Scan for the cell matching the given text and deliver its [x, y] coordinate at center. 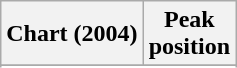
Peakposition [189, 34]
Chart (2004) [72, 34]
